From the cell containing the given text, extract its center point as [X, Y] coordinate. 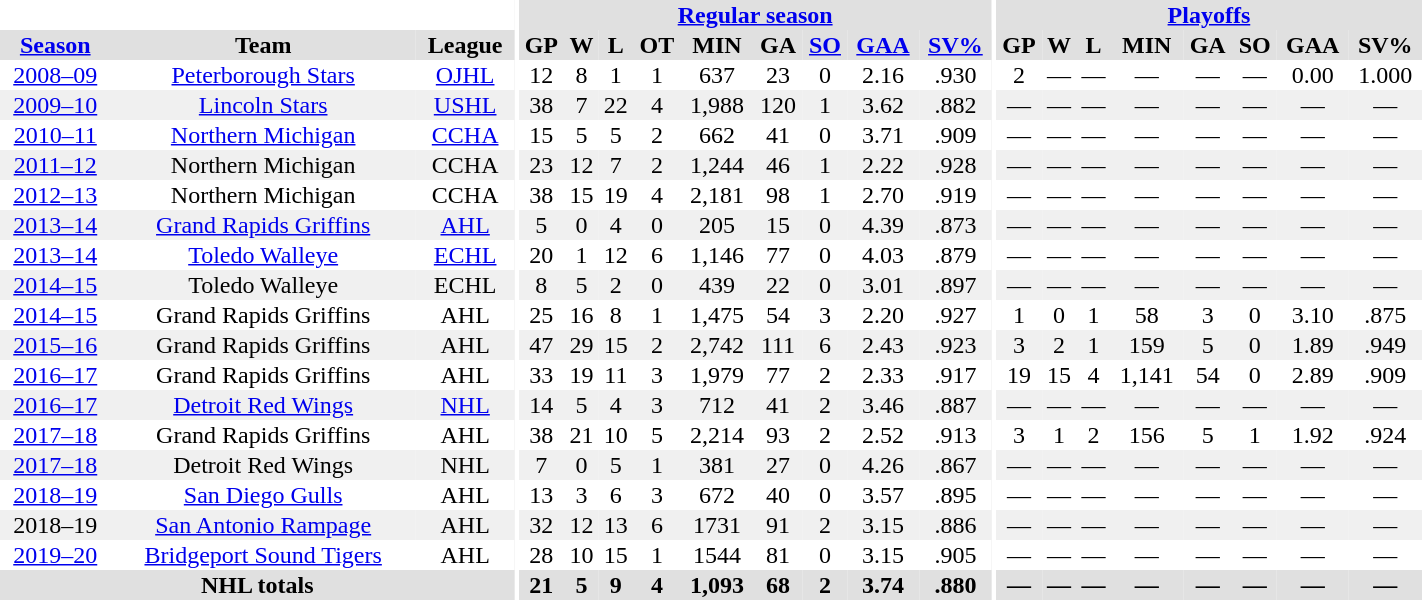
Lincoln Stars [264, 105]
156 [1147, 435]
16 [581, 315]
Season [56, 45]
1,146 [717, 255]
9 [616, 585]
.897 [956, 285]
662 [717, 135]
2.22 [883, 165]
29 [581, 345]
91 [778, 525]
.928 [956, 165]
League [466, 45]
0.00 [1313, 75]
3.71 [883, 135]
672 [717, 495]
159 [1147, 345]
3.46 [883, 405]
2008–09 [56, 75]
98 [778, 195]
2.70 [883, 195]
2019–20 [56, 555]
68 [778, 585]
USHL [466, 105]
.905 [956, 555]
Regular season [755, 15]
46 [778, 165]
28 [541, 555]
11 [616, 375]
Team [264, 45]
Peterborough Stars [264, 75]
.924 [1385, 435]
439 [717, 285]
3.74 [883, 585]
Playoffs [1209, 15]
OT [657, 45]
47 [541, 345]
2.16 [883, 75]
2011–12 [56, 165]
.882 [956, 105]
.875 [1385, 315]
2.20 [883, 315]
.880 [956, 585]
.949 [1385, 345]
2.89 [1313, 375]
20 [541, 255]
3.01 [883, 285]
2,214 [717, 435]
1,988 [717, 105]
2009–10 [56, 105]
San Antonio Rampage [264, 525]
NHL totals [257, 585]
.923 [956, 345]
1,475 [717, 315]
2.33 [883, 375]
14 [541, 405]
1,093 [717, 585]
3.62 [883, 105]
3.57 [883, 495]
33 [541, 375]
.887 [956, 405]
.886 [956, 525]
2.43 [883, 345]
1,244 [717, 165]
27 [778, 465]
2,181 [717, 195]
381 [717, 465]
1544 [717, 555]
2012–13 [56, 195]
40 [778, 495]
.919 [956, 195]
San Diego Gulls [264, 495]
OJHL [466, 75]
2015–16 [56, 345]
.917 [956, 375]
.913 [956, 435]
93 [778, 435]
4.03 [883, 255]
205 [717, 225]
1.89 [1313, 345]
32 [541, 525]
2010–11 [56, 135]
2,742 [717, 345]
81 [778, 555]
1,979 [717, 375]
4.26 [883, 465]
.867 [956, 465]
4.39 [883, 225]
.879 [956, 255]
1.000 [1385, 75]
.927 [956, 315]
637 [717, 75]
25 [541, 315]
.873 [956, 225]
1731 [717, 525]
.930 [956, 75]
1,141 [1147, 375]
3.10 [1313, 315]
Bridgeport Sound Tigers [264, 555]
.895 [956, 495]
120 [778, 105]
58 [1147, 315]
1.92 [1313, 435]
111 [778, 345]
2.52 [883, 435]
712 [717, 405]
